Capture the cell that displays the provided text and extract its [X, Y] central coordinate. 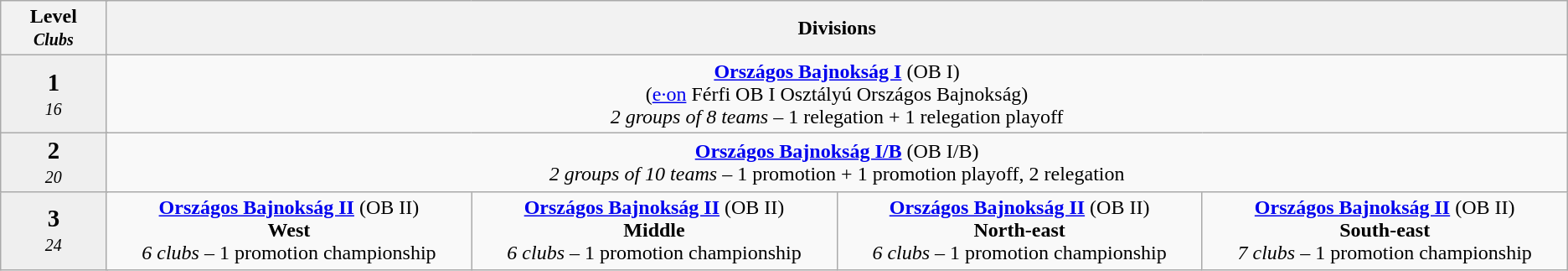
116 [54, 94]
220 [54, 163]
LevelClubs [54, 29]
Országos Bajnokság II (OB II)South-east7 clubs – 1 promotion championship [1385, 231]
Országos Bajnokság II (OB II)North-east6 clubs – 1 promotion championship [1019, 231]
Országos Bajnokság II (OB II)Middle6 clubs – 1 promotion championship [654, 231]
Országos Bajnokság I/B (OB I/B)2 groups of 10 teams – 1 promotion + 1 promotion playoff, 2 relegation [837, 163]
Országos Bajnokság I (OB I)(e·on Férfi OB I Osztályú Országos Bajnokság)2 groups of 8 teams – 1 relegation + 1 relegation playoff [837, 94]
324 [54, 231]
Divisions [837, 29]
Országos Bajnokság II (OB II)West6 clubs – 1 promotion championship [289, 231]
